Scan for the cell matching the given text and deliver its (X, Y) coordinate at center. 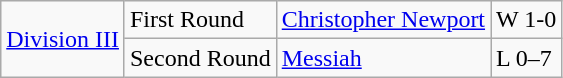
W 1-0 (526, 20)
L 0–7 (526, 58)
Christopher Newport (383, 20)
First Round (200, 20)
Second Round (200, 58)
Division III (63, 39)
Messiah (383, 58)
